Provide the (X, Y) coordinate of the cell's center where the given text is located.  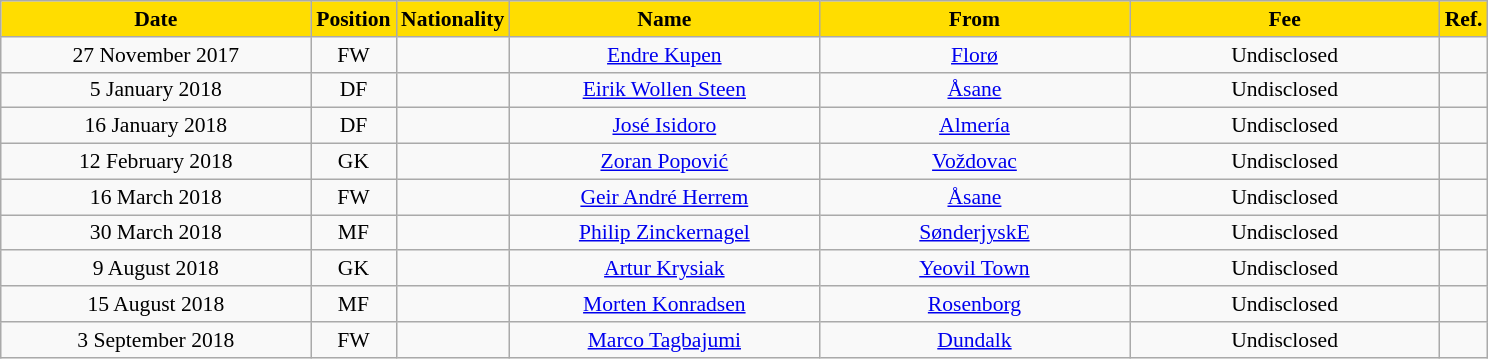
Voždovac (974, 162)
27 November 2017 (156, 55)
SønderjyskE (974, 233)
Fee (1285, 19)
Geir André Herrem (664, 197)
Rosenborg (974, 304)
Name (664, 19)
Position (354, 19)
José Isidoro (664, 126)
Yeovil Town (974, 269)
30 March 2018 (156, 233)
3 September 2018 (156, 340)
Almería (974, 126)
9 August 2018 (156, 269)
Florø (974, 55)
Nationality (452, 19)
Morten Konradsen (664, 304)
Artur Krysiak (664, 269)
15 August 2018 (156, 304)
Endre Kupen (664, 55)
16 January 2018 (156, 126)
Eirik Wollen Steen (664, 90)
5 January 2018 (156, 90)
Philip Zinckernagel (664, 233)
Zoran Popović (664, 162)
Dundalk (974, 340)
From (974, 19)
Date (156, 19)
Ref. (1464, 19)
12 February 2018 (156, 162)
Marco Tagbajumi (664, 340)
16 March 2018 (156, 197)
